For the text-containing cell, return its midpoint in [x, y] coordinate format. 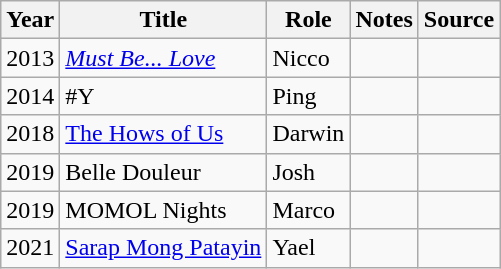
MOMOL Nights [164, 210]
Belle Douleur [164, 172]
Sarap Mong Patayin [164, 248]
Darwin [308, 134]
2018 [30, 134]
Must Be... Love [164, 58]
#Y [164, 96]
Nicco [308, 58]
Yael [308, 248]
2014 [30, 96]
Josh [308, 172]
The Hows of Us [164, 134]
Year [30, 20]
2021 [30, 248]
Ping [308, 96]
Source [458, 20]
Notes [384, 20]
Marco [308, 210]
2013 [30, 58]
Title [164, 20]
Role [308, 20]
